Return the [X, Y] coordinate for the center point of the cell that contains the specified text.  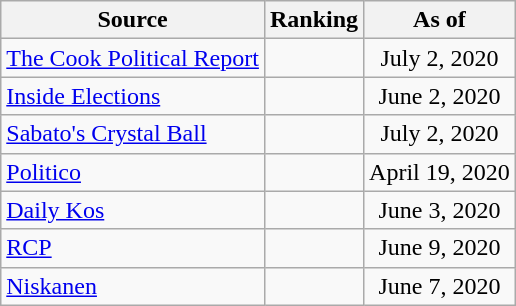
June 2, 2020 [440, 96]
Sabato's Crystal Ball [133, 134]
RCP [133, 248]
June 3, 2020 [440, 210]
Daily Kos [133, 210]
Ranking [314, 20]
The Cook Political Report [133, 58]
April 19, 2020 [440, 172]
Niskanen [133, 286]
June 9, 2020 [440, 248]
As of [440, 20]
Politico [133, 172]
Source [133, 20]
June 7, 2020 [440, 286]
Inside Elections [133, 96]
